Find where the given text appears and provide that cell's center as (X, Y) coordinate. 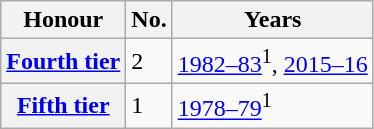
Years (272, 20)
Fourth tier (64, 62)
1 (149, 106)
1982–831, 2015–16 (272, 62)
No. (149, 20)
2 (149, 62)
Fifth tier (64, 106)
1978–791 (272, 106)
Honour (64, 20)
